Return (X, Y) of the center of cell containing provided text 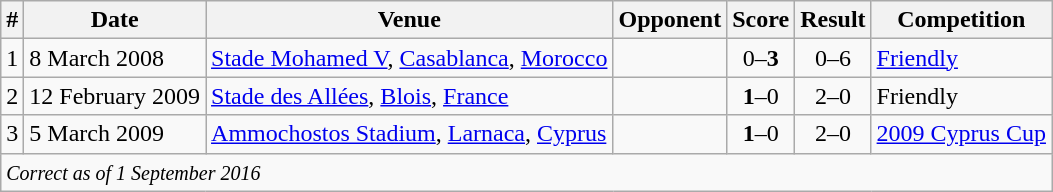
2 (12, 96)
12 February 2009 (115, 96)
Score (761, 20)
0–3 (761, 58)
Venue (410, 20)
Stade Mohamed V, Casablanca, Morocco (410, 58)
Date (115, 20)
Correct as of 1 September 2016 (526, 172)
3 (12, 134)
Competition (961, 20)
Stade des Allées, Blois, France (410, 96)
1 (12, 58)
# (12, 20)
5 March 2009 (115, 134)
2009 Cyprus Cup (961, 134)
Opponent (670, 20)
8 March 2008 (115, 58)
0–6 (833, 58)
Result (833, 20)
Ammochostos Stadium, Larnaca, Cyprus (410, 134)
